Pinpoint the cell where the given text exists, returning its [x, y] midpoint coordinate. 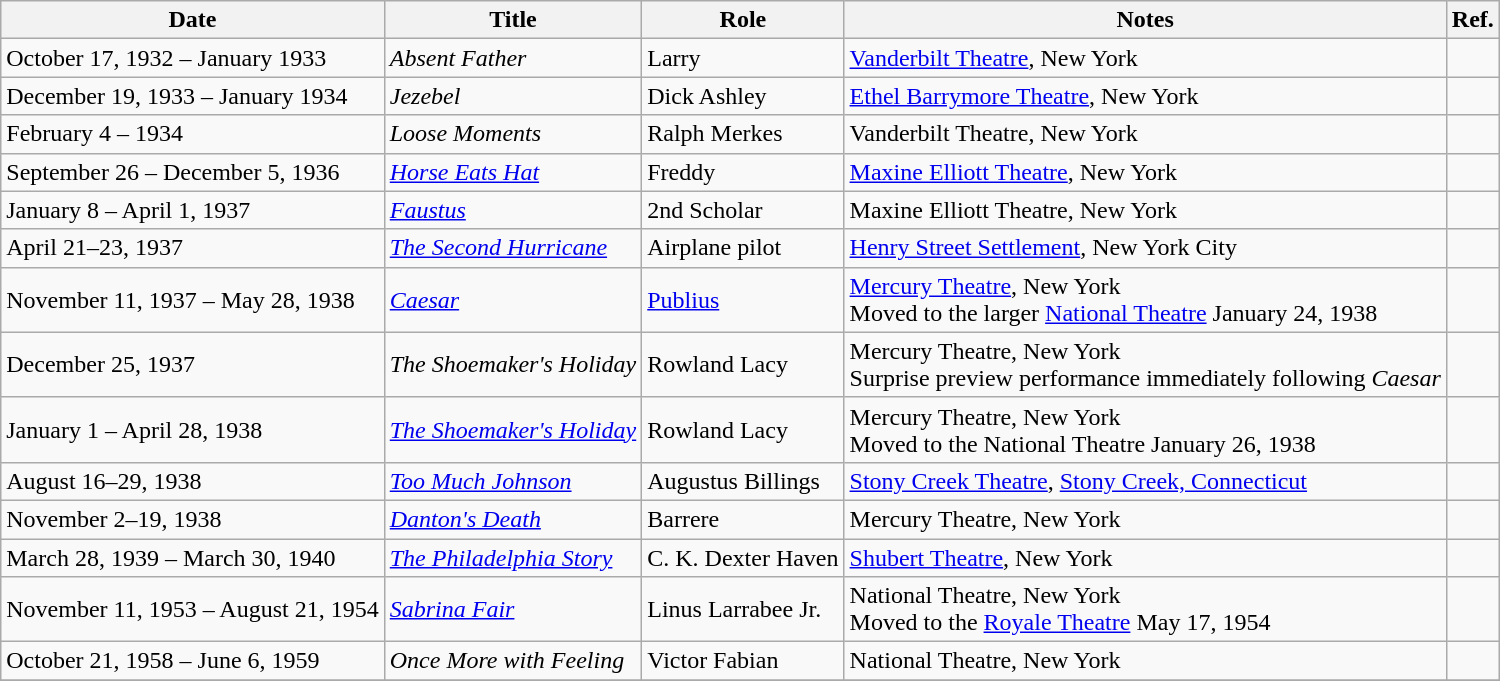
December 19, 1933 – January 1934 [192, 96]
January 8 – April 1, 1937 [192, 210]
Notes [1145, 20]
Ref. [1472, 20]
January 1 – April 28, 1938 [192, 430]
November 11, 1953 – August 21, 1954 [192, 610]
Too Much Johnson [512, 481]
Caesar [512, 300]
April 21–23, 1937 [192, 248]
November 2–19, 1938 [192, 519]
Title [512, 20]
Mercury Theatre, New YorkMoved to the National Theatre January 26, 1938 [1145, 430]
Jezebel [512, 96]
Once More with Feeling [512, 661]
2nd Scholar [743, 210]
Victor Fabian [743, 661]
February 4 – 1934 [192, 134]
National Theatre, New YorkMoved to the Royale Theatre May 17, 1954 [1145, 610]
Horse Eats Hat [512, 172]
Linus Larrabee Jr. [743, 610]
Mercury Theatre, New York Moved to the larger National Theatre January 24, 1938 [1145, 300]
Loose Moments [512, 134]
September 26 – December 5, 1936 [192, 172]
December 25, 1937 [192, 364]
Dick Ashley [743, 96]
Augustus Billings [743, 481]
Stony Creek Theatre, Stony Creek, Connecticut [1145, 481]
Ralph Merkes [743, 134]
Henry Street Settlement, New York City [1145, 248]
Barrere [743, 519]
Publius [743, 300]
National Theatre, New York [1145, 661]
October 17, 1932 – January 1933 [192, 58]
The Philadelphia Story [512, 557]
November 11, 1937 – May 28, 1938 [192, 300]
Sabrina Fair [512, 610]
The Second Hurricane [512, 248]
Airplane pilot [743, 248]
Freddy [743, 172]
August 16–29, 1938 [192, 481]
Larry [743, 58]
Absent Father [512, 58]
Mercury Theatre, New York [1145, 519]
C. K. Dexter Haven [743, 557]
Ethel Barrymore Theatre, New York [1145, 96]
Mercury Theatre, New York Surprise preview performance immediately following Caesar [1145, 364]
Shubert Theatre, New York [1145, 557]
Date [192, 20]
March 28, 1939 – March 30, 1940 [192, 557]
October 21, 1958 – June 6, 1959 [192, 661]
Danton's Death [512, 519]
Faustus [512, 210]
Role [743, 20]
